Identify which cell holds the provided text, then report its [x, y] central coordinate. 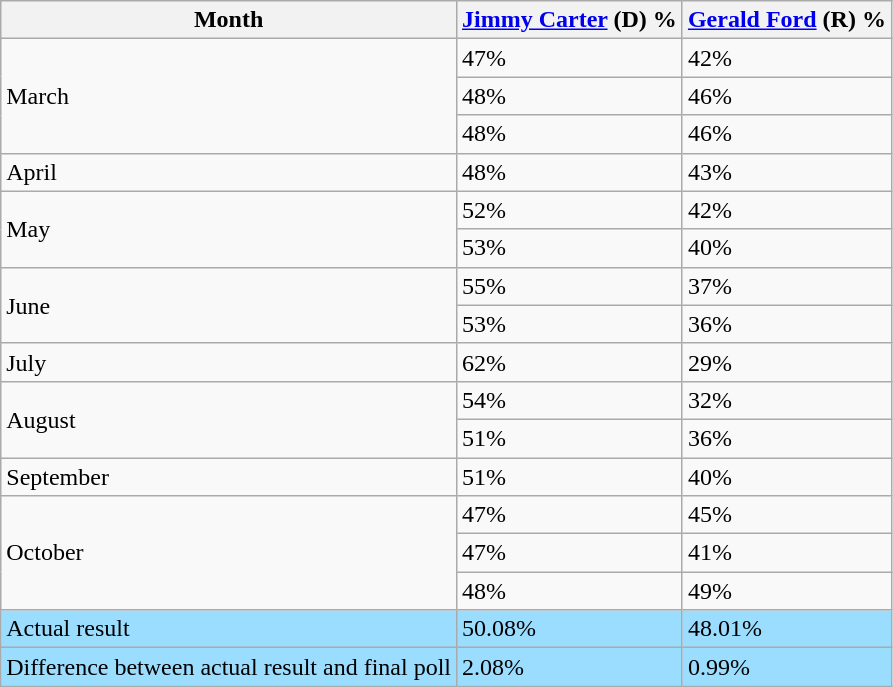
43% [786, 172]
32% [786, 400]
29% [786, 362]
Month [229, 20]
49% [786, 591]
Jimmy Carter (D) % [570, 20]
55% [570, 286]
Gerald Ford (R) % [786, 20]
41% [786, 553]
2.08% [570, 667]
August [229, 419]
September [229, 477]
50.08% [570, 629]
37% [786, 286]
March [229, 96]
April [229, 172]
45% [786, 515]
62% [570, 362]
October [229, 553]
0.99% [786, 667]
June [229, 305]
54% [570, 400]
May [229, 229]
July [229, 362]
Actual result [229, 629]
52% [570, 210]
Difference between actual result and final poll [229, 667]
48.01% [786, 629]
